From the cell containing the given text, extract its center point as [x, y] coordinate. 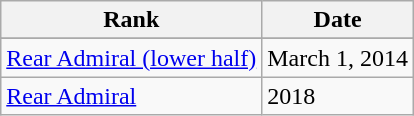
Rear Admiral (lower half) [132, 58]
2018 [338, 96]
Rear Admiral [132, 96]
Rank [132, 20]
March 1, 2014 [338, 58]
Date [338, 20]
